Locate the cell with the specified text and output its [x, y] center coordinate. 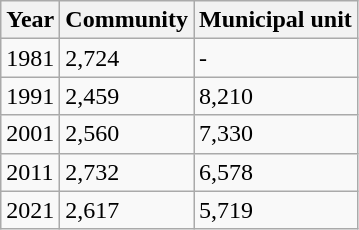
2,617 [127, 210]
1991 [30, 96]
2,459 [127, 96]
2001 [30, 134]
- [276, 58]
2011 [30, 172]
7,330 [276, 134]
2,732 [127, 172]
2021 [30, 210]
Municipal unit [276, 20]
2,560 [127, 134]
Community [127, 20]
6,578 [276, 172]
Year [30, 20]
2,724 [127, 58]
5,719 [276, 210]
8,210 [276, 96]
1981 [30, 58]
